Output the [X, Y] coordinate of the center of the cell containing the given text.  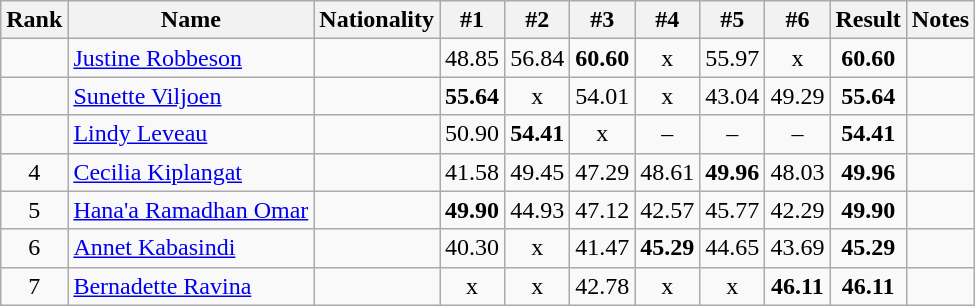
Name [191, 20]
Bernadette Ravina [191, 286]
4 [34, 172]
#6 [798, 20]
Annet Kabasindi [191, 248]
48.61 [668, 172]
56.84 [538, 58]
42.57 [668, 210]
Sunette Viljoen [191, 96]
55.97 [732, 58]
Result [868, 20]
44.93 [538, 210]
45.77 [732, 210]
#2 [538, 20]
7 [34, 286]
Justine Robbeson [191, 58]
47.12 [602, 210]
48.03 [798, 172]
50.90 [472, 134]
41.58 [472, 172]
47.29 [602, 172]
43.04 [732, 96]
#4 [668, 20]
Cecilia Kiplangat [191, 172]
#1 [472, 20]
#3 [602, 20]
40.30 [472, 248]
54.01 [602, 96]
43.69 [798, 248]
49.45 [538, 172]
42.29 [798, 210]
Notes [940, 20]
48.85 [472, 58]
Nationality [377, 20]
Rank [34, 20]
49.29 [798, 96]
#5 [732, 20]
41.47 [602, 248]
5 [34, 210]
Lindy Leveau [191, 134]
42.78 [602, 286]
44.65 [732, 248]
Hana'a Ramadhan Omar [191, 210]
6 [34, 248]
